Capture the cell that displays the provided text and extract its (x, y) central coordinate. 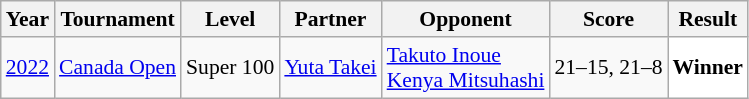
Takuto Inoue Kenya Mitsuhashi (466, 68)
Tournament (118, 19)
Super 100 (230, 68)
21–15, 21–8 (608, 68)
Opponent (466, 19)
Score (608, 19)
Result (708, 19)
Winner (708, 68)
Year (28, 19)
Level (230, 19)
Partner (330, 19)
Canada Open (118, 68)
2022 (28, 68)
Yuta Takei (330, 68)
